From the cell containing the given text, extract its center point as [x, y] coordinate. 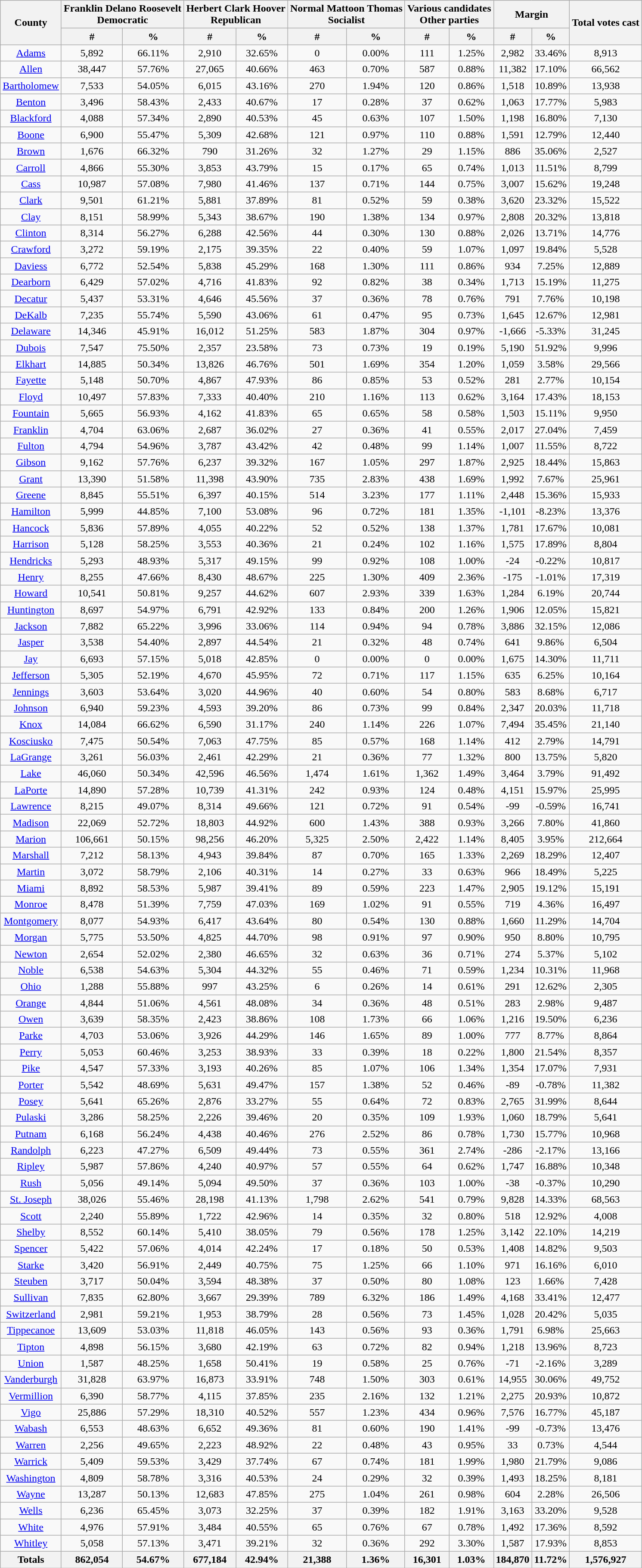
3.95% [551, 839]
0.17% [375, 167]
5,325 [317, 839]
36.02% [262, 429]
Madison [31, 823]
186 [427, 1298]
270 [317, 86]
3,007 [512, 184]
19,248 [606, 184]
2.83% [375, 479]
7.80% [551, 823]
57.13% [153, 1543]
102 [427, 544]
1.93% [471, 1117]
Marion [31, 839]
58 [427, 413]
16,012 [210, 331]
38.05% [262, 1232]
12,440 [606, 135]
2,275 [512, 1396]
6,693 [92, 659]
1,658 [210, 1363]
7,100 [210, 512]
8,799 [606, 167]
463 [317, 69]
20.32% [551, 216]
10,541 [92, 593]
17.10% [551, 69]
96 [317, 512]
124 [427, 790]
Delaware [31, 331]
10,987 [92, 184]
1,676 [92, 151]
5,190 [512, 348]
223 [427, 888]
46,060 [92, 774]
146 [317, 1036]
58.78% [153, 1478]
66.62% [153, 724]
0.85% [375, 380]
49.07% [153, 806]
14,955 [512, 1380]
7,835 [92, 1298]
Floyd [31, 397]
3,594 [210, 1281]
0.79% [471, 1199]
-0.37% [551, 1183]
63 [317, 1347]
3,272 [92, 250]
1,675 [512, 659]
-0.59% [551, 806]
12,086 [606, 626]
13,287 [92, 1494]
31,245 [606, 331]
1,645 [512, 315]
2,808 [512, 216]
48.38% [262, 1281]
19.12% [551, 888]
138 [427, 528]
Switzerland [31, 1314]
-5.33% [551, 331]
5,094 [210, 1183]
1,013 [512, 167]
16.16% [551, 1265]
0.95% [471, 1445]
57.89% [153, 528]
43.16% [262, 86]
57.15% [153, 659]
Scott [31, 1216]
5,056 [92, 1183]
42.68% [262, 135]
-0.22% [551, 561]
3,286 [92, 1117]
1.26% [471, 610]
51.39% [153, 904]
23.58% [262, 348]
Noble [31, 970]
2,347 [512, 708]
-175 [512, 577]
42 [317, 446]
Dearborn [31, 282]
5,542 [92, 1085]
587 [427, 69]
44 [317, 233]
2,910 [210, 53]
5.37% [551, 954]
49.47% [262, 1085]
1,906 [512, 610]
64 [427, 1167]
16.80% [551, 118]
5,775 [92, 937]
8,478 [92, 904]
966 [512, 872]
677,184 [210, 1560]
42.24% [262, 1248]
18 [427, 1052]
25,886 [92, 1412]
54.93% [153, 921]
39.20% [262, 708]
5,102 [606, 954]
41.13% [262, 1199]
25,663 [606, 1330]
2,223 [210, 1445]
53.64% [153, 691]
42.92% [262, 610]
6.19% [551, 593]
63.97% [153, 1380]
0.83% [471, 1101]
10,817 [606, 561]
8,853 [606, 1543]
28 [317, 1314]
3.30% [471, 1543]
0.82% [375, 282]
15,863 [606, 462]
15.77% [551, 1134]
8,913 [606, 53]
4,151 [512, 790]
18.25% [551, 1478]
Benton [31, 102]
53.06% [153, 1036]
14,346 [92, 331]
60.46% [153, 1052]
16,741 [606, 806]
0.57% [375, 741]
6,791 [210, 610]
Cass [31, 184]
0.64% [375, 1101]
37.74% [262, 1461]
51.58% [153, 479]
3.23% [375, 495]
4,670 [210, 675]
4,544 [606, 1445]
40.52% [262, 1412]
157 [317, 1085]
57.08% [153, 184]
78 [427, 299]
274 [512, 954]
304 [427, 331]
789 [317, 1298]
210 [317, 397]
Allen [31, 69]
7,931 [606, 1068]
58.35% [153, 1019]
49.44% [262, 1150]
21.54% [551, 1052]
2,423 [210, 1019]
1.37% [471, 528]
Dubois [31, 348]
1,198 [512, 118]
13,376 [606, 512]
1.43% [375, 823]
2.50% [375, 839]
1.02% [375, 904]
98,256 [210, 839]
4,898 [92, 1347]
361 [427, 1150]
541 [427, 1199]
1,234 [512, 970]
Kosciusko [31, 741]
40.46% [262, 1134]
13,476 [606, 1429]
4,168 [512, 1298]
55.30% [153, 167]
75 [317, 1265]
47.93% [262, 380]
0.51% [471, 1003]
7.25% [551, 266]
Jefferson [31, 675]
Boone [31, 135]
4,866 [92, 167]
14,791 [606, 741]
White [31, 1527]
47.27% [153, 1150]
2,905 [512, 888]
1,713 [512, 282]
2,982 [512, 53]
6.32% [375, 1298]
5,983 [606, 102]
15,821 [606, 610]
58.99% [153, 216]
3.58% [551, 364]
Rush [31, 1183]
Clay [31, 216]
55.74% [153, 315]
303 [427, 1380]
0.28% [375, 102]
0.65% [375, 413]
Brown [31, 151]
2,981 [92, 1314]
1.45% [471, 1314]
56.93% [153, 413]
1,492 [512, 1527]
-286 [512, 1150]
7.67% [551, 479]
40.26% [262, 1068]
Ripley [31, 1167]
5,018 [210, 659]
58.43% [153, 102]
2,654 [92, 954]
45.95% [262, 675]
27,065 [210, 69]
7,333 [210, 397]
39.32% [262, 462]
4,008 [606, 1216]
48.93% [153, 561]
14,776 [606, 233]
19.84% [551, 250]
6,390 [92, 1396]
4,809 [92, 1478]
3,072 [92, 872]
20,744 [606, 593]
15,191 [606, 888]
33.06% [262, 626]
40.75% [262, 1265]
4,014 [210, 1248]
1,063 [512, 102]
Miami [31, 888]
5,409 [92, 1461]
38.93% [262, 1052]
40.22% [262, 528]
54.67% [153, 1560]
2.79% [551, 741]
518 [512, 1216]
2.77% [551, 380]
0.91% [375, 937]
Whitley [31, 1543]
1.20% [471, 364]
3,429 [210, 1461]
235 [317, 1396]
42.56% [262, 233]
59.21% [153, 1314]
1.08% [471, 1281]
5,058 [92, 1543]
1.05% [375, 462]
9.86% [551, 642]
60.14% [153, 1232]
15,522 [606, 200]
Wells [31, 1510]
8,644 [606, 1101]
607 [317, 593]
49.50% [262, 1183]
Martin [31, 872]
17.77% [551, 102]
49.66% [262, 806]
91,492 [606, 774]
748 [317, 1380]
10.31% [551, 970]
50.54% [153, 741]
2,380 [210, 954]
94 [427, 626]
Ohio [31, 986]
13.96% [551, 1347]
3,680 [210, 1347]
49.36% [262, 1429]
6,553 [92, 1429]
43.90% [262, 479]
409 [427, 577]
0.98% [471, 1494]
800 [512, 757]
1.03% [471, 1560]
12,889 [606, 266]
7,459 [606, 429]
29,566 [606, 364]
52.19% [153, 675]
3,538 [92, 642]
2.52% [375, 1134]
63.06% [153, 429]
1,362 [427, 774]
1,980 [512, 1461]
12,981 [606, 315]
28,198 [210, 1199]
Starke [31, 1265]
59.53% [153, 1461]
57.28% [153, 790]
2,357 [210, 348]
1.34% [471, 1068]
44.85% [153, 512]
48.67% [262, 577]
5,410 [210, 1232]
44.70% [262, 937]
35.45% [551, 724]
-0.73% [551, 1429]
5,225 [606, 872]
11.51% [551, 167]
107 [427, 118]
5,293 [92, 561]
Pike [31, 1068]
93 [427, 1330]
791 [512, 299]
7,475 [92, 741]
412 [512, 741]
0.18% [375, 1248]
1,575 [512, 544]
177 [427, 495]
Huntington [31, 610]
200 [427, 610]
33.20% [551, 1510]
117 [427, 675]
18,153 [606, 397]
2.28% [551, 1494]
97 [427, 937]
4,055 [210, 528]
934 [512, 266]
6,015 [210, 86]
0.50% [375, 1281]
12,477 [606, 1298]
9,996 [606, 348]
Carroll [31, 167]
14,219 [606, 1232]
40.40% [262, 397]
143 [317, 1330]
13.75% [551, 757]
184,870 [512, 1560]
16.88% [551, 1167]
31.99% [551, 1101]
5,304 [210, 970]
48.69% [153, 1085]
56.27% [153, 233]
25,995 [606, 790]
17,319 [606, 577]
8,592 [606, 1527]
87 [317, 855]
Clark [31, 200]
1.36% [375, 1560]
109 [427, 1117]
6,168 [92, 1134]
3,853 [210, 167]
1,028 [512, 1314]
57.34% [153, 118]
46.56% [262, 774]
Fulton [31, 446]
1.33% [471, 855]
LaPorte [31, 790]
1,284 [512, 593]
8.77% [551, 1036]
Orange [31, 1003]
17.36% [551, 1527]
Porter [31, 1085]
182 [427, 1510]
261 [427, 1494]
7.76% [551, 299]
11.72% [551, 1560]
77 [427, 757]
Jay [31, 659]
Spencer [31, 1248]
31.26% [262, 151]
7,547 [92, 348]
2.98% [551, 1003]
27 [317, 429]
8,181 [606, 1478]
4,438 [210, 1134]
Johnson [31, 708]
St. Joseph [31, 1199]
51.92% [551, 348]
20.42% [551, 1314]
Howard [31, 593]
6,652 [210, 1429]
57 [317, 1167]
11,398 [210, 479]
240 [317, 724]
-38 [512, 1183]
53.08% [262, 512]
4,794 [92, 446]
276 [317, 1134]
2,448 [512, 495]
Sullivan [31, 1298]
Hamilton [31, 512]
8,357 [606, 1052]
13,818 [606, 216]
14,885 [92, 364]
2,433 [210, 102]
1.35% [471, 512]
53.03% [153, 1330]
0.27% [375, 872]
48.63% [153, 1429]
8,552 [92, 1232]
5,820 [606, 757]
Warren [31, 1445]
Vermillion [31, 1396]
8,405 [512, 839]
557 [317, 1412]
120 [427, 86]
11,818 [210, 1330]
4,646 [210, 299]
Union [31, 1363]
1.73% [375, 1019]
6,429 [92, 282]
604 [512, 1494]
44.62% [262, 593]
55.47% [153, 135]
8,722 [606, 446]
59.23% [153, 708]
43.79% [262, 167]
1.91% [471, 1510]
33.46% [551, 53]
1.47% [471, 888]
18.44% [551, 462]
Warrick [31, 1461]
4,825 [210, 937]
2,026 [512, 233]
35.06% [551, 151]
57.83% [153, 397]
0.30% [375, 233]
82 [427, 1347]
144 [427, 184]
1,660 [512, 921]
7,576 [512, 1412]
2,269 [512, 855]
434 [427, 1412]
8,077 [92, 921]
1.10% [471, 1265]
3,020 [210, 691]
5,838 [210, 266]
43.25% [262, 986]
54.05% [153, 86]
46.20% [262, 839]
1,060 [512, 1117]
42.85% [262, 659]
-2.17% [551, 1150]
14.33% [551, 1199]
Fountain [31, 413]
514 [317, 495]
40.36% [262, 544]
54.40% [153, 642]
0.26% [375, 986]
297 [427, 462]
Randolph [31, 1150]
600 [317, 823]
106,661 [92, 839]
Grant [31, 479]
53.31% [153, 299]
113 [427, 397]
57.29% [153, 1412]
4,716 [210, 282]
17.67% [551, 528]
57.06% [153, 1248]
43.64% [262, 921]
11,968 [606, 970]
1,798 [317, 1199]
971 [512, 1265]
57.91% [153, 1527]
Knox [31, 724]
8,430 [210, 577]
42.96% [262, 1216]
Daviess [31, 266]
5,053 [92, 1052]
7,428 [606, 1281]
3,603 [92, 691]
1,218 [512, 1347]
6,504 [606, 642]
4,593 [210, 708]
38,026 [92, 1199]
133 [317, 610]
County [31, 22]
66.32% [153, 151]
8,845 [92, 495]
4.36% [551, 904]
6,223 [92, 1150]
2,226 [210, 1117]
10,739 [210, 790]
68,563 [606, 1199]
0.19% [471, 348]
0.92% [375, 561]
47.85% [262, 1494]
9,503 [606, 1248]
Morgan [31, 937]
137 [317, 184]
5,590 [210, 315]
9,162 [92, 462]
641 [512, 642]
Putnam [31, 1134]
12.92% [551, 1216]
2,527 [606, 151]
38 [427, 282]
123 [512, 1281]
635 [512, 675]
38.86% [262, 1019]
62.80% [153, 1298]
110 [427, 135]
50.70% [153, 380]
47.66% [153, 577]
46.65% [262, 954]
5,343 [210, 216]
15,933 [606, 495]
45.91% [153, 331]
8,723 [606, 1347]
56.24% [153, 1134]
7,759 [210, 904]
8,151 [92, 216]
2,765 [512, 1101]
6,772 [92, 266]
1,576,927 [606, 1560]
13,826 [210, 364]
75.50% [153, 348]
98 [317, 937]
3,289 [606, 1363]
0.47% [375, 315]
58.53% [153, 888]
43 [427, 1445]
5,999 [92, 512]
50.41% [262, 1363]
950 [512, 937]
55.46% [153, 1199]
Posey [31, 1101]
3,996 [210, 626]
6,288 [210, 233]
Gibson [31, 462]
0.32% [375, 642]
0.24% [375, 544]
Herbert Clark HooverRepublican [236, 15]
3,266 [512, 823]
2,017 [512, 429]
3,164 [512, 397]
790 [210, 151]
3,639 [92, 1019]
7,235 [92, 315]
2,422 [427, 839]
45,187 [606, 1412]
5,892 [92, 53]
58.79% [153, 872]
2,897 [210, 642]
26,506 [606, 1494]
Lawrence [31, 806]
79 [317, 1232]
1,591 [512, 135]
Jennings [31, 691]
Franklin [31, 429]
66.11% [153, 53]
LaGrange [31, 757]
5,309 [210, 135]
16,301 [427, 1560]
10,872 [606, 1396]
1,781 [512, 528]
45 [317, 118]
106 [427, 1068]
735 [317, 479]
18,803 [210, 823]
10,497 [92, 397]
41 [427, 429]
13,390 [92, 479]
8,804 [606, 544]
Margin [531, 15]
292 [427, 1543]
7,212 [92, 855]
Blackford [31, 118]
15.19% [551, 282]
-71 [512, 1363]
-1,666 [512, 331]
4,704 [92, 429]
4,943 [210, 855]
Wayne [31, 1494]
1,097 [512, 250]
13,166 [606, 1150]
4,976 [92, 1527]
22.10% [551, 1232]
56.03% [153, 757]
48.92% [262, 1445]
1,953 [210, 1314]
438 [427, 479]
56.91% [153, 1265]
1.27% [375, 151]
167 [317, 462]
1,503 [512, 413]
38.67% [262, 216]
Decatur [31, 299]
11,718 [606, 708]
10,164 [606, 675]
10.89% [551, 86]
886 [512, 151]
-0.78% [551, 1085]
43.06% [262, 315]
1.99% [471, 1461]
31.17% [262, 724]
7,980 [210, 184]
3,717 [92, 1281]
65.22% [153, 626]
14.30% [551, 659]
33.41% [551, 1298]
14,084 [92, 724]
12.05% [551, 610]
4,547 [92, 1068]
50.81% [153, 593]
1.23% [375, 1412]
Newton [31, 954]
44.54% [262, 642]
2,461 [210, 757]
6,509 [210, 1150]
2,106 [210, 872]
3,163 [512, 1510]
32.25% [262, 1510]
0.96% [471, 1412]
47.03% [262, 904]
0.40% [375, 250]
3,787 [210, 446]
14,890 [92, 790]
0.53% [471, 1248]
21.79% [551, 1461]
-24 [512, 561]
12.79% [551, 135]
1.11% [471, 495]
1,800 [512, 1052]
Parke [31, 1036]
39.21% [262, 1543]
1,992 [512, 479]
Lake [31, 774]
169 [317, 904]
Hendricks [31, 561]
0.29% [375, 1478]
Jasper [31, 642]
1,493 [512, 1478]
354 [427, 364]
32.65% [262, 53]
7,494 [512, 724]
1,747 [512, 1167]
47.75% [262, 741]
5,836 [92, 528]
49.14% [153, 1183]
3,886 [512, 626]
Wabash [31, 1429]
225 [317, 577]
17.07% [551, 1068]
8,697 [92, 610]
45.56% [262, 299]
24 [317, 1478]
8.80% [551, 937]
Monroe [31, 904]
44.92% [262, 823]
6 [317, 986]
7,533 [92, 86]
1,518 [512, 86]
2,890 [210, 118]
4,703 [92, 1036]
34 [317, 1003]
388 [427, 823]
275 [317, 1494]
29 [427, 151]
Franklin Delano RooseveltDemocratic [122, 15]
1.41% [471, 1429]
40.67% [262, 102]
18.79% [551, 1117]
Perry [31, 1052]
3,471 [210, 1543]
39.84% [262, 855]
10,198 [606, 299]
4,561 [210, 1003]
50 [427, 1248]
178 [427, 1232]
42.94% [262, 1560]
3,464 [512, 774]
29.39% [262, 1298]
212,664 [606, 839]
339 [427, 593]
-1.01% [551, 577]
862,054 [92, 1560]
27.04% [551, 429]
132 [427, 1396]
39.46% [262, 1117]
40.66% [262, 69]
3,193 [210, 1068]
Bartholomew [31, 86]
226 [427, 724]
38.79% [262, 1314]
50.04% [153, 1281]
Montgomery [31, 921]
Tipton [31, 1347]
15.97% [551, 790]
9,828 [512, 1199]
2.62% [375, 1199]
54 [427, 691]
58.13% [153, 855]
165 [427, 855]
1.04% [375, 1494]
5,631 [210, 1085]
5,437 [92, 299]
Owen [31, 1019]
13,938 [606, 86]
40.55% [262, 1527]
Tippecanoe [31, 1330]
242 [317, 790]
4,867 [210, 380]
2,687 [210, 429]
30.06% [551, 1380]
40 [317, 691]
8,255 [92, 577]
0.38% [471, 200]
291 [512, 986]
55.88% [153, 986]
134 [427, 216]
42.19% [262, 1347]
7,063 [210, 741]
43.42% [262, 446]
57.86% [153, 1167]
2,256 [92, 1445]
Henry [31, 577]
55.89% [153, 1216]
2.36% [471, 577]
95 [427, 315]
6.98% [551, 1330]
59.19% [153, 250]
4,088 [92, 118]
4,844 [92, 1003]
54.63% [153, 970]
Pulaski [31, 1117]
9,487 [606, 1003]
15.62% [551, 184]
3,073 [210, 1510]
14,704 [606, 921]
2,876 [210, 1101]
18.49% [551, 872]
12,407 [606, 855]
23.32% [551, 200]
1.94% [375, 86]
32.15% [551, 626]
16.77% [551, 1412]
21,140 [606, 724]
1,474 [317, 774]
9,257 [210, 593]
6,590 [210, 724]
20 [317, 1117]
65.26% [153, 1101]
40.97% [262, 1167]
17.43% [551, 397]
44.29% [262, 1036]
Totals [31, 1560]
3,926 [210, 1036]
31,828 [92, 1380]
1,408 [512, 1248]
39.41% [262, 888]
36 [427, 954]
5,305 [92, 675]
Marshall [31, 855]
Total votes cast [606, 22]
49.15% [262, 561]
13,609 [92, 1330]
-89 [512, 1085]
48.08% [262, 1003]
52.54% [153, 266]
37.89% [262, 200]
71 [427, 970]
10,081 [606, 528]
22,069 [92, 823]
1,288 [92, 986]
53.50% [153, 937]
1,791 [512, 1330]
Steuben [31, 1281]
0.34% [471, 282]
0.22% [471, 1052]
50.13% [153, 1494]
40.15% [262, 495]
5,881 [210, 200]
Adams [31, 53]
15.36% [551, 495]
777 [512, 1036]
51.25% [262, 331]
2.16% [375, 1396]
1,007 [512, 446]
41,860 [606, 823]
Greene [31, 495]
20.03% [551, 708]
3,620 [512, 200]
2,305 [606, 986]
15.11% [551, 413]
1.21% [471, 1396]
Various candidatesOther parties [449, 15]
3,496 [92, 102]
1.63% [471, 593]
1,216 [512, 1019]
4,162 [210, 413]
20.93% [551, 1396]
18,310 [210, 1412]
61 [317, 315]
8.68% [551, 691]
52.72% [153, 823]
1,354 [512, 1068]
18.29% [551, 855]
Crawford [31, 250]
5,128 [92, 544]
7,130 [606, 118]
3,484 [210, 1527]
13.71% [551, 233]
57.33% [153, 1068]
11,275 [606, 282]
Vigo [31, 1412]
12.67% [551, 315]
14.82% [551, 1248]
6,010 [606, 1265]
41.31% [262, 790]
Clinton [31, 233]
66,562 [606, 69]
33.27% [262, 1101]
501 [317, 364]
1.65% [375, 1036]
11,711 [606, 659]
15 [317, 167]
103 [427, 1183]
46.76% [262, 364]
48.25% [153, 1363]
42.29% [262, 757]
40.31% [262, 872]
8,892 [92, 888]
58.77% [153, 1396]
Elkhart [31, 364]
49.65% [153, 1445]
6,417 [210, 921]
719 [512, 904]
1,730 [512, 1134]
12,683 [210, 1494]
6,717 [606, 691]
2.74% [471, 1150]
4,240 [210, 1167]
1.32% [471, 757]
56.15% [153, 1347]
16,873 [210, 1380]
50.15% [153, 839]
11.29% [551, 921]
7,882 [92, 626]
5,422 [92, 1248]
Washington [31, 1478]
1,059 [512, 364]
57.02% [153, 282]
25 [427, 1363]
3,142 [512, 1232]
55.51% [153, 495]
Vanderburgh [31, 1380]
5,148 [92, 380]
25,961 [606, 479]
5,528 [606, 250]
1,722 [210, 1216]
2,175 [210, 250]
44.96% [262, 691]
3,316 [210, 1478]
997 [210, 986]
6,237 [210, 462]
-8.23% [551, 512]
9,086 [606, 1461]
6.25% [551, 675]
6,940 [92, 708]
2.93% [375, 593]
12.62% [551, 986]
92 [317, 282]
Harrison [31, 544]
-2.16% [551, 1363]
5,035 [606, 1314]
10,968 [606, 1134]
17.93% [551, 1543]
1.61% [375, 774]
DeKalb [31, 315]
114 [317, 626]
3,253 [210, 1052]
52.02% [153, 954]
54.97% [153, 610]
8,864 [606, 1036]
51.06% [153, 1003]
46.05% [262, 1330]
16,497 [606, 904]
281 [512, 380]
5,317 [210, 561]
-1,101 [512, 512]
283 [512, 1003]
Normal Mattoon ThomasSocialist [347, 15]
10,154 [606, 380]
45.29% [262, 266]
10,290 [606, 1183]
6,900 [92, 135]
8,215 [92, 806]
49,752 [606, 1380]
19.50% [551, 1019]
38,447 [92, 69]
3,420 [92, 1265]
10,348 [606, 1167]
Shelby [31, 1232]
61.21% [153, 200]
41.46% [262, 184]
Hancock [31, 528]
0.90% [471, 937]
9,950 [606, 413]
42,596 [210, 774]
9,528 [606, 1510]
9,501 [92, 200]
2,240 [92, 1216]
2,449 [210, 1265]
5,665 [92, 413]
3.79% [551, 774]
1.06% [471, 1019]
1.66% [551, 1281]
65.45% [153, 1510]
11.55% [551, 446]
2,925 [512, 462]
3,261 [92, 757]
54.96% [153, 446]
6,397 [210, 495]
Jackson [31, 626]
37.85% [262, 1396]
6,538 [92, 970]
53 [427, 380]
39.35% [262, 250]
Fayette [31, 380]
17.89% [551, 544]
3,553 [210, 544]
21,388 [317, 1560]
44.32% [262, 970]
0.75% [471, 184]
10,795 [606, 937]
3,667 [210, 1298]
33.91% [262, 1380]
4,115 [210, 1396]
